Extract the (x, y) coordinate from the center of the cell holding the provided text.  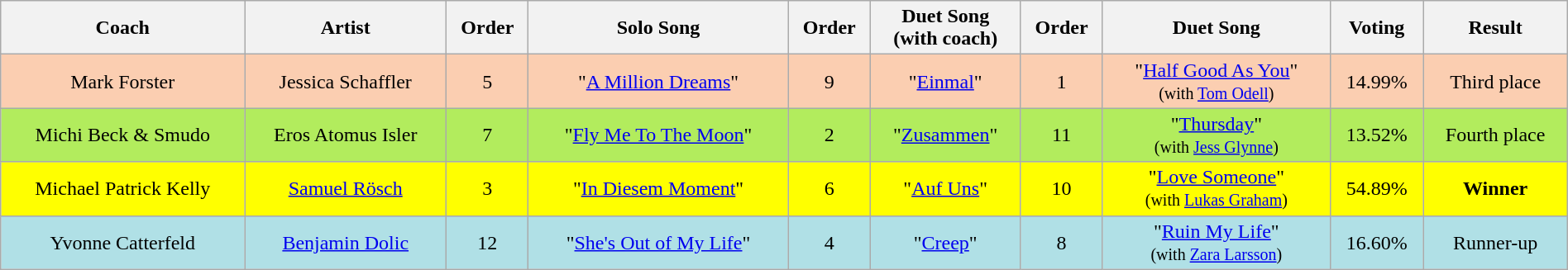
Duet Song (1216, 28)
13.52% (1376, 135)
"Zusammen" (945, 135)
Eros Atomus Isler (346, 135)
"Creep" (945, 243)
Fourth place (1495, 135)
Coach (122, 28)
Mark Forster (122, 81)
4 (829, 243)
"Love Someone"(with Lukas Graham) (1216, 188)
Voting (1376, 28)
"Auf Uns" (945, 188)
3 (488, 188)
Samuel Rösch (346, 188)
54.89% (1376, 188)
Duet Song(with coach) (945, 28)
Result (1495, 28)
Artist (346, 28)
"A Million Dreams" (658, 81)
16.60% (1376, 243)
"She's Out of My Life" (658, 243)
"Einmal" (945, 81)
Michael Patrick Kelly (122, 188)
1 (1062, 81)
"Half Good As You"(with Tom Odell) (1216, 81)
Michi Beck & Smudo (122, 135)
Yvonne Catterfeld (122, 243)
14.99% (1376, 81)
"Fly Me To The Moon" (658, 135)
2 (829, 135)
10 (1062, 188)
Jessica Schaffler (346, 81)
5 (488, 81)
"Ruin My Life"(with Zara Larsson) (1216, 243)
12 (488, 243)
Runner-up (1495, 243)
7 (488, 135)
"In Diesem Moment" (658, 188)
6 (829, 188)
8 (1062, 243)
Third place (1495, 81)
Solo Song (658, 28)
9 (829, 81)
Benjamin Dolic (346, 243)
"Thursday"(with Jess Glynne) (1216, 135)
11 (1062, 135)
Winner (1495, 188)
